Return the (X, Y) coordinate for the center point of the cell that contains the specified text.  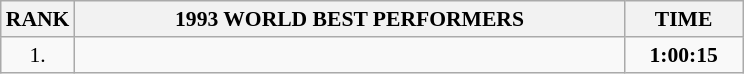
TIME (684, 19)
1. (38, 55)
RANK (38, 19)
1:00:15 (684, 55)
1993 WORLD BEST PERFORMERS (349, 19)
